Determine the (x, y) coordinate at the center of the cell enclosing the given text.  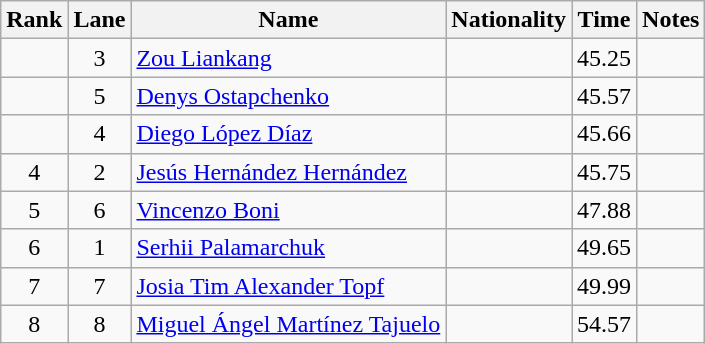
Name (288, 20)
Lane (100, 20)
49.65 (604, 248)
Zou Liankang (288, 58)
Rank (34, 20)
3 (100, 58)
Diego López Díaz (288, 134)
45.66 (604, 134)
54.57 (604, 324)
Serhii Palamarchuk (288, 248)
45.75 (604, 172)
Nationality (509, 20)
2 (100, 172)
Time (604, 20)
Denys Ostapchenko (288, 96)
49.99 (604, 286)
Vincenzo Boni (288, 210)
Miguel Ángel Martínez Tajuelo (288, 324)
Josia Tim Alexander Topf (288, 286)
1 (100, 248)
47.88 (604, 210)
45.25 (604, 58)
45.57 (604, 96)
Notes (671, 20)
Jesús Hernández Hernández (288, 172)
